Return the (x, y) coordinate for the center point of the cell that contains the specified text.  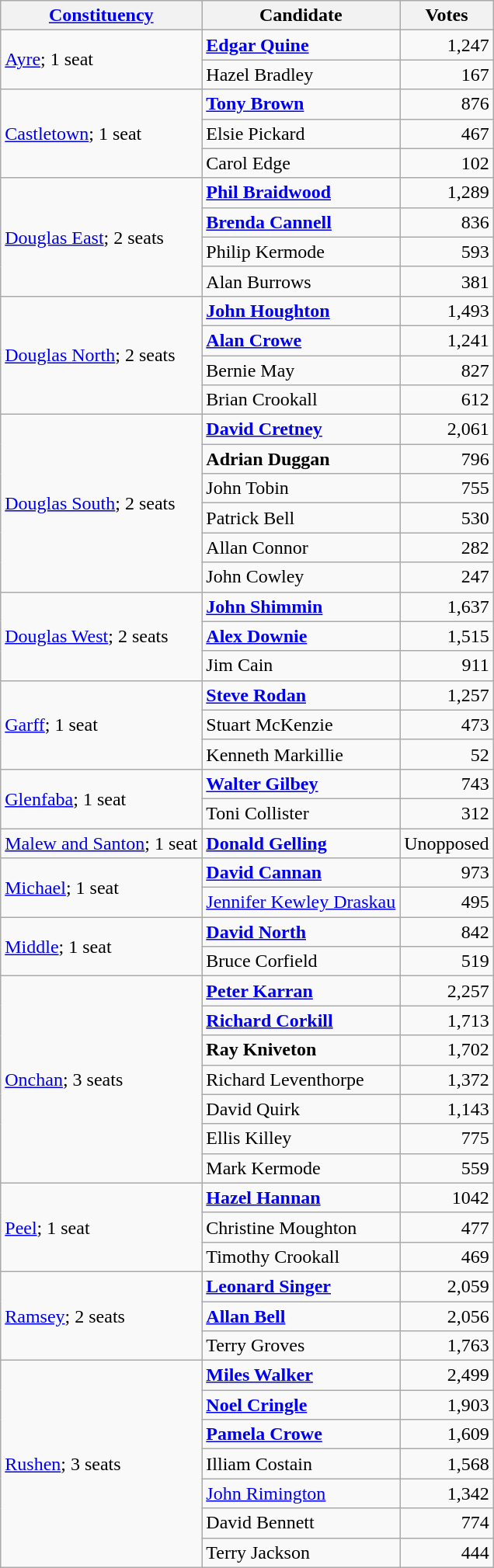
775 (447, 1139)
Ayre; 1 seat (101, 60)
467 (447, 134)
David Quirk (301, 1109)
David North (301, 932)
755 (447, 488)
1,241 (447, 340)
Alan Crowe (301, 340)
David Cannan (301, 873)
Allan Bell (301, 1316)
1,247 (447, 45)
Terry Groves (301, 1346)
973 (447, 873)
469 (447, 1257)
Bruce Corfield (301, 961)
Elsie Pickard (301, 134)
1,637 (447, 607)
Candidate (301, 16)
827 (447, 370)
Peel; 1 seat (101, 1227)
Pamela Crowe (301, 1434)
1042 (447, 1198)
Douglas West; 2 seats (101, 636)
John Cowley (301, 577)
774 (447, 1523)
John Tobin (301, 488)
1,763 (447, 1346)
247 (447, 577)
Noel Cringle (301, 1405)
Donald Gelling (301, 843)
John Shimmin (301, 607)
Bernie May (301, 370)
519 (447, 961)
1,143 (447, 1109)
559 (447, 1168)
Alex Downie (301, 636)
Carol Edge (301, 163)
593 (447, 252)
Douglas South; 2 seats (101, 503)
Mark Kermode (301, 1168)
1,515 (447, 636)
Toni Collister (301, 813)
Constituency (101, 16)
Philip Kermode (301, 252)
Unopposed (447, 843)
1,903 (447, 1405)
1,702 (447, 1050)
530 (447, 518)
381 (447, 281)
Richard Leventhorpe (301, 1080)
Onchan; 3 seats (101, 1080)
Terry Jackson (301, 1552)
2,061 (447, 429)
Allan Connor (301, 548)
Miles Walker (301, 1375)
1,289 (447, 193)
1,568 (447, 1464)
444 (447, 1552)
Glenfaba; 1 seat (101, 798)
52 (447, 754)
David Cretney (301, 429)
Tony Brown (301, 104)
282 (447, 548)
Peter Karran (301, 991)
796 (447, 459)
Hazel Bradley (301, 75)
842 (447, 932)
Phil Braidwood (301, 193)
1,713 (447, 1020)
Ellis Killey (301, 1139)
Timothy Crookall (301, 1257)
Steve Rodan (301, 695)
Richard Corkill (301, 1020)
Castletown; 1 seat (101, 134)
911 (447, 666)
473 (447, 725)
836 (447, 222)
Jennifer Kewley Draskau (301, 902)
Brenda Cannell (301, 222)
Patrick Bell (301, 518)
Michael; 1 seat (101, 888)
1,342 (447, 1493)
2,499 (447, 1375)
Ray Kniveton (301, 1050)
1,493 (447, 311)
1,609 (447, 1434)
102 (447, 163)
2,059 (447, 1286)
743 (447, 784)
Douglas North; 2 seats (101, 355)
Malew and Santon; 1 seat (101, 843)
Jim Cain (301, 666)
2,056 (447, 1316)
477 (447, 1227)
John Houghton (301, 311)
1,257 (447, 695)
Douglas East; 2 seats (101, 237)
Edgar Quine (301, 45)
Kenneth Markillie (301, 754)
Rushen; 3 seats (101, 1464)
Christine Moughton (301, 1227)
Middle; 1 seat (101, 947)
2,257 (447, 991)
Brian Crookall (301, 400)
David Bennett (301, 1523)
Alan Burrows (301, 281)
Illiam Costain (301, 1464)
167 (447, 75)
612 (447, 400)
Stuart McKenzie (301, 725)
Votes (447, 16)
876 (447, 104)
495 (447, 902)
Walter Gilbey (301, 784)
1,372 (447, 1080)
Adrian Duggan (301, 459)
Ramsey; 2 seats (101, 1316)
Leonard Singer (301, 1286)
312 (447, 813)
Garff; 1 seat (101, 725)
John Rimington (301, 1493)
Hazel Hannan (301, 1198)
